Return the (X, Y) coordinate for the center point of the cell that contains the specified text.  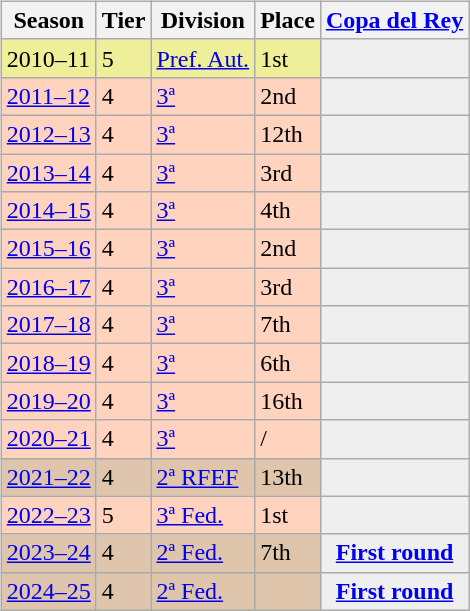
13th (288, 477)
Division (203, 20)
2015–16 (48, 249)
2010–11 (48, 58)
Pref. Aut. (203, 58)
3ª Fed. (203, 515)
2016–17 (48, 287)
6th (288, 363)
2018–19 (48, 363)
4th (288, 211)
Place (288, 20)
2011–12 (48, 96)
Tier (124, 20)
2020–21 (48, 439)
16th (288, 401)
2019–20 (48, 401)
2021–22 (48, 477)
Copa del Rey (394, 20)
2017–18 (48, 325)
2ª RFEF (203, 477)
/ (288, 439)
Season (48, 20)
2022–23 (48, 515)
2013–14 (48, 173)
12th (288, 134)
2023–24 (48, 553)
2024–25 (48, 591)
2012–13 (48, 134)
2014–15 (48, 211)
